Identify which cell holds the provided text, then report its [x, y] central coordinate. 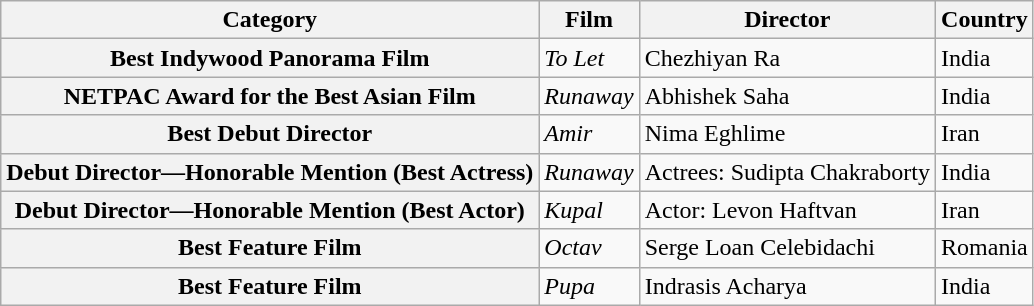
Romania [985, 248]
Director [787, 20]
Octav [589, 248]
Film [589, 20]
Actor: Levon Haftvan [787, 210]
Best Debut Director [270, 134]
Nima Eghlime [787, 134]
Debut Director—Honorable Mention (Best Actress) [270, 172]
Serge Loan Celebidachi [787, 248]
Pupa [589, 286]
Abhishek Saha [787, 96]
Best Indywood Panorama Film [270, 58]
Actrees: Sudipta Chakraborty [787, 172]
Debut Director—Honorable Mention (Best Actor) [270, 210]
NETPAC Award for the Best Asian Film [270, 96]
To Let [589, 58]
Country [985, 20]
Kupal [589, 210]
Indrasis Acharya [787, 286]
Amir [589, 134]
Chezhiyan Ra [787, 58]
Category [270, 20]
